Extract the (x, y) coordinate from the center of the cell holding the provided text.  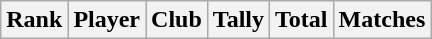
Player (107, 20)
Matches (382, 20)
Club (177, 20)
Total (302, 20)
Rank (34, 20)
Tally (238, 20)
